Identify which cell holds the provided text, then report its (X, Y) central coordinate. 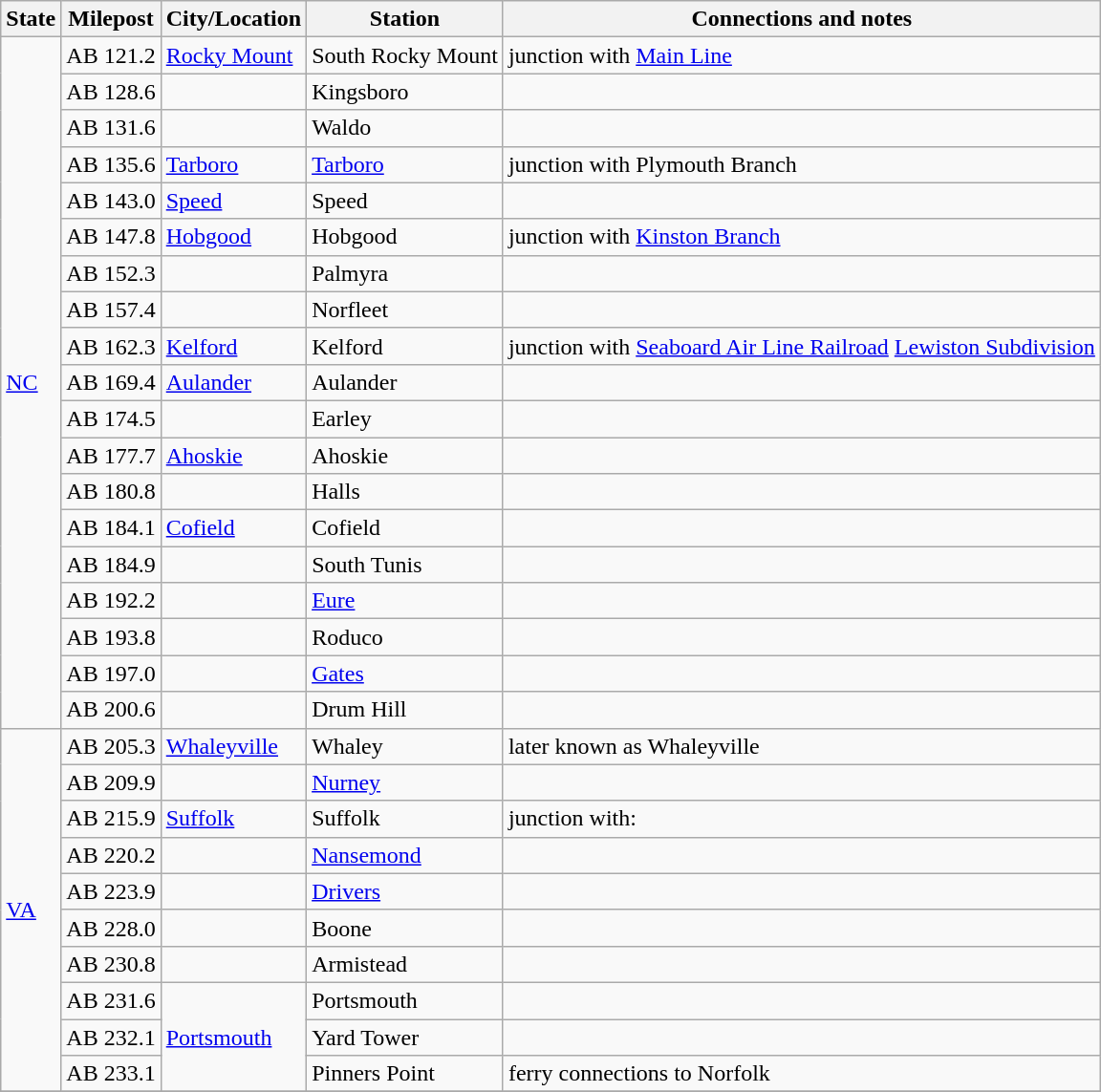
junction with Main Line (801, 55)
AB 192.2 (111, 601)
AB 233.1 (111, 1074)
Drivers (405, 891)
Eure (405, 601)
Pinners Point (405, 1074)
Rocky Mount (233, 55)
Yard Tower (405, 1037)
Whaleyville (233, 746)
AB 231.6 (111, 1000)
AB 147.8 (111, 237)
AB 193.8 (111, 637)
junction with Kinston Branch (801, 237)
junction with Plymouth Branch (801, 164)
Nansemond (405, 855)
Halls (405, 492)
Roduco (405, 637)
Kingsboro (405, 92)
VA (31, 910)
City/Location (233, 19)
Milepost (111, 19)
Norfleet (405, 310)
AB 162.3 (111, 346)
AB 174.5 (111, 418)
AB 157.4 (111, 310)
AB 228.0 (111, 928)
Drum Hill (405, 710)
Boone (405, 928)
Connections and notes (801, 19)
AB 169.4 (111, 382)
Palmyra (405, 273)
AB 220.2 (111, 855)
AB 197.0 (111, 674)
AB 128.6 (111, 92)
Station (405, 19)
Armistead (405, 964)
junction with: (801, 819)
AB 143.0 (111, 201)
junction with Seaboard Air Line Railroad Lewiston Subdivision (801, 346)
AB 180.8 (111, 492)
AB 152.3 (111, 273)
ferry connections to Norfolk (801, 1074)
AB 177.7 (111, 456)
AB 184.1 (111, 528)
AB 215.9 (111, 819)
Gates (405, 674)
State (31, 19)
AB 230.8 (111, 964)
AB 184.9 (111, 565)
AB 131.6 (111, 128)
AB 205.3 (111, 746)
NC (31, 382)
Nurney (405, 782)
AB 209.9 (111, 782)
AB 200.6 (111, 710)
Earley (405, 418)
AB 223.9 (111, 891)
South Tunis (405, 565)
AB 232.1 (111, 1037)
later known as Whaleyville (801, 746)
Whaley (405, 746)
Waldo (405, 128)
South Rocky Mount (405, 55)
AB 135.6 (111, 164)
AB 121.2 (111, 55)
